Determine the [x, y] coordinate at the center of the cell enclosing the given text.  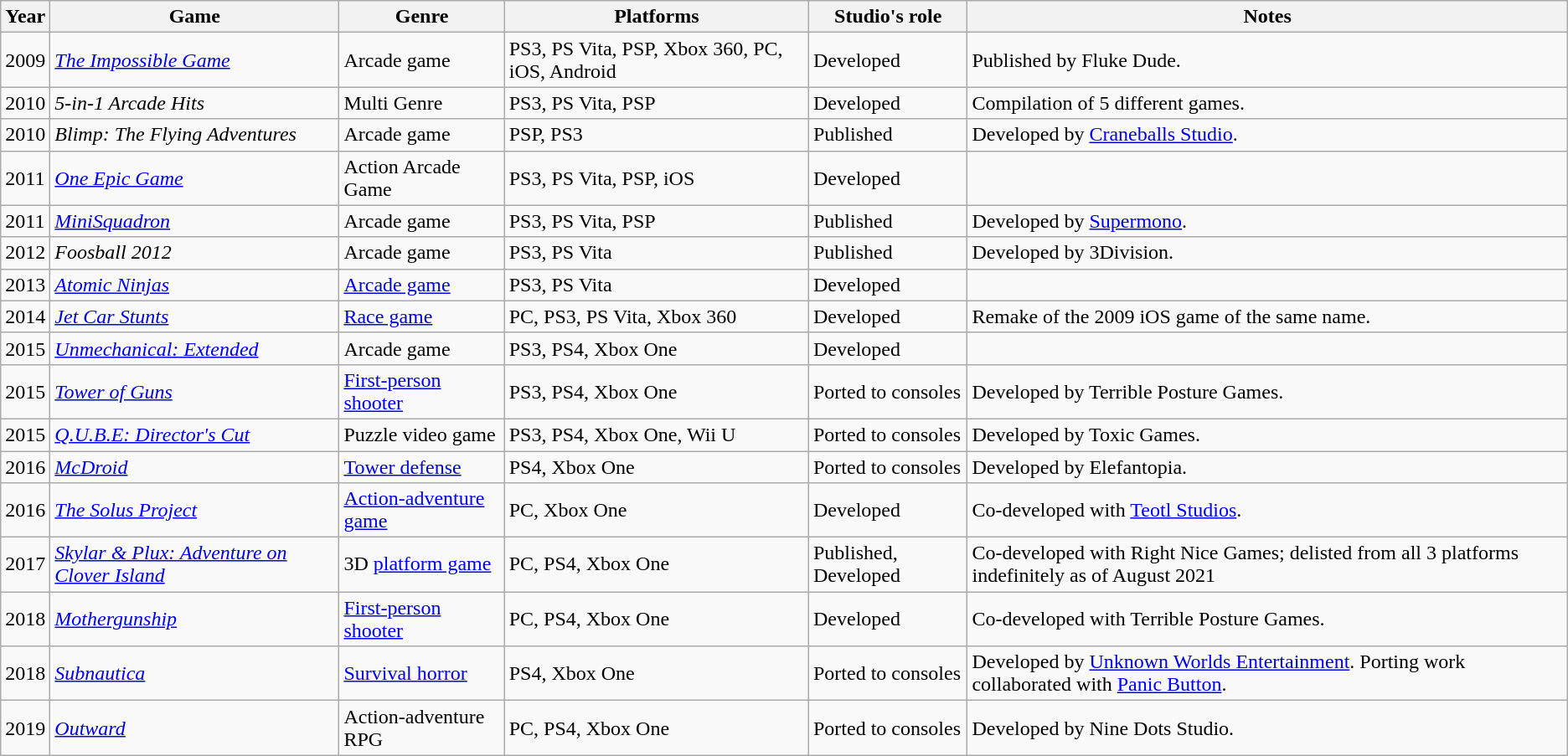
PC, PS3, PS Vita, Xbox 360 [657, 316]
Developed by Nine Dots Studio. [1267, 728]
Co-developed with Right Nice Games; delisted from all 3 platforms indefinitely as of August 2021 [1267, 564]
Action Arcade Game [422, 177]
Co-developed with Terrible Posture Games. [1267, 620]
Skylar & Plux: Adventure on Clover Island [194, 564]
Developed by Supermono. [1267, 221]
Developed by Craneballs Studio. [1267, 135]
3D platform game [422, 564]
Subnautica [194, 673]
Notes [1267, 17]
Developed by Terrible Posture Games. [1267, 392]
Survival horror [422, 673]
Puzzle video game [422, 435]
The Solus Project [194, 511]
Action-adventure game [422, 511]
MiniSquadron [194, 221]
Published by Fluke Dude. [1267, 60]
Remake of the 2009 iOS game of the same name. [1267, 316]
Outward [194, 728]
2012 [25, 253]
Multi Genre [422, 103]
Genre [422, 17]
The Impossible Game [194, 60]
Developed by Toxic Games. [1267, 435]
Developed by 3Division. [1267, 253]
One Epic Game [194, 177]
Year [25, 17]
Race game [422, 316]
Platforms [657, 17]
2013 [25, 285]
2009 [25, 60]
2019 [25, 728]
PSP, PS3 [657, 135]
Unmechanical: Extended [194, 348]
2017 [25, 564]
Compilation of 5 different games. [1267, 103]
5-in-1 Arcade Hits [194, 103]
PS3, PS Vita, PSP, iOS [657, 177]
Tower defense [422, 466]
PC, Xbox One [657, 511]
PS3, PS Vita, PSP, Xbox 360, PC, iOS, Android [657, 60]
Game [194, 17]
Atomic Ninjas [194, 285]
Action-adventure RPG [422, 728]
2014 [25, 316]
Jet Car Stunts [194, 316]
Blimp: The Flying Adventures [194, 135]
Q.U.B.E: Director's Cut [194, 435]
Developed by Unknown Worlds Entertainment. Porting work collaborated with Panic Button. [1267, 673]
Tower of Guns [194, 392]
PS3, PS4, Xbox One, Wii U [657, 435]
Studio's role [888, 17]
Mothergunship [194, 620]
McDroid [194, 466]
Foosball 2012 [194, 253]
Published, Developed [888, 564]
Co-developed with Teotl Studios. [1267, 511]
Developed by Elefantopia. [1267, 466]
